Find where the given text appears and provide that cell's center as [X, Y] coordinate. 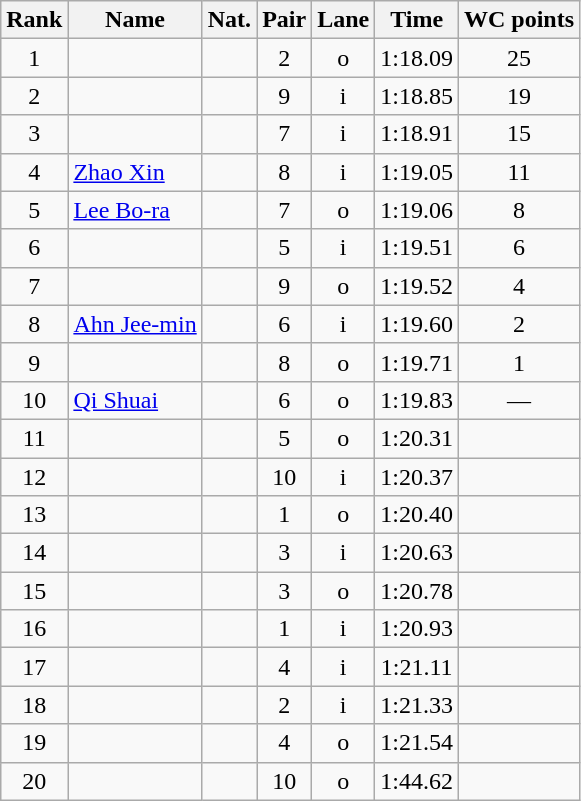
1:18.85 [417, 96]
Zhao Xin [135, 172]
Nat. [229, 20]
— [518, 400]
14 [34, 553]
WC points [518, 20]
18 [34, 705]
Rank [34, 20]
Qi Shuai [135, 400]
1:19.60 [417, 324]
16 [34, 629]
1:19.83 [417, 400]
Pair [284, 20]
1:19.05 [417, 172]
1:20.63 [417, 553]
1:21.11 [417, 667]
1:21.54 [417, 743]
1:19.06 [417, 210]
13 [34, 515]
1:20.31 [417, 438]
12 [34, 477]
1:18.09 [417, 58]
1:19.52 [417, 286]
1:18.91 [417, 134]
1:20.93 [417, 629]
1:19.71 [417, 362]
1:20.37 [417, 477]
1:44.62 [417, 781]
Name [135, 20]
Lee Bo-ra [135, 210]
1:20.78 [417, 591]
17 [34, 667]
20 [34, 781]
1:21.33 [417, 705]
Ahn Jee-min [135, 324]
Time [417, 20]
1:19.51 [417, 248]
1:20.40 [417, 515]
Lane [344, 20]
25 [518, 58]
